Provide the [X, Y] coordinate of the cell's center where the given text is located.  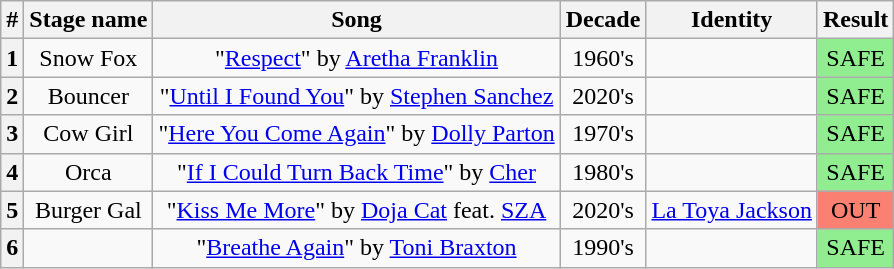
"Here You Come Again" by Dolly Parton [356, 134]
1960's [603, 58]
# [12, 20]
1980's [603, 172]
Orca [88, 172]
2 [12, 96]
OUT [855, 210]
1970's [603, 134]
1990's [603, 248]
"Until I Found You" by Stephen Sanchez [356, 96]
"Respect" by Aretha Franklin [356, 58]
Decade [603, 20]
"Breathe Again" by Toni Braxton [356, 248]
Snow Fox [88, 58]
1 [12, 58]
3 [12, 134]
Identity [732, 20]
Song [356, 20]
5 [12, 210]
"Kiss Me More" by Doja Cat feat. SZA [356, 210]
La Toya Jackson [732, 210]
"If I Could Turn Back Time" by Cher [356, 172]
Bouncer [88, 96]
Burger Gal [88, 210]
4 [12, 172]
Result [855, 20]
Cow Girl [88, 134]
6 [12, 248]
Stage name [88, 20]
